Extract the [x, y] coordinate from the center of the cell holding the provided text.  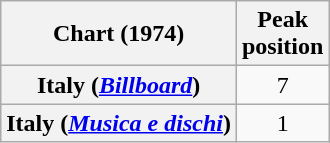
7 [282, 85]
Italy (Musica e dischi) [119, 123]
Italy (Billboard) [119, 85]
Chart (1974) [119, 34]
1 [282, 123]
Peakposition [282, 34]
